Scan for the cell matching the given text and deliver its (X, Y) coordinate at center. 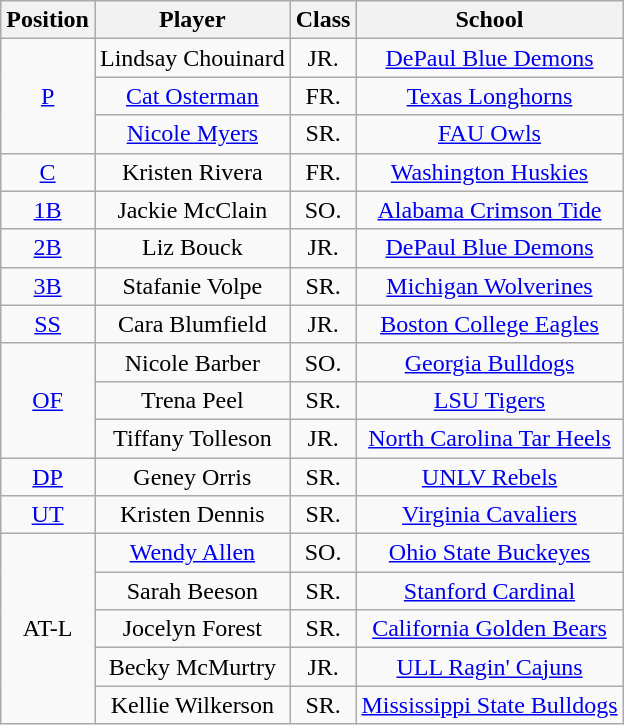
Jackie McClain (192, 210)
Kristen Rivera (192, 172)
Kristen Dennis (192, 515)
Kellie Wilkerson (192, 705)
Position (48, 20)
Sarah Beeson (192, 591)
Cat Osterman (192, 96)
LSU Tigers (490, 400)
Mississippi State Bulldogs (490, 705)
OF (48, 400)
2B (48, 248)
P (48, 96)
1B (48, 210)
Cara Blumfield (192, 324)
DP (48, 477)
Nicole Barber (192, 362)
Liz Bouck (192, 248)
Georgia Bulldogs (490, 362)
Player (192, 20)
Boston College Eagles (490, 324)
UT (48, 515)
California Golden Bears (490, 629)
Nicole Myers (192, 134)
FAU Owls (490, 134)
School (490, 20)
Becky McMurtry (192, 667)
UNLV Rebels (490, 477)
Virginia Cavaliers (490, 515)
Texas Longhorns (490, 96)
Trena Peel (192, 400)
Alabama Crimson Tide (490, 210)
Class (323, 20)
Ohio State Buckeyes (490, 553)
Stafanie Volpe (192, 286)
Michigan Wolverines (490, 286)
AT-L (48, 629)
Stanford Cardinal (490, 591)
Geney Orris (192, 477)
C (48, 172)
Tiffany Tolleson (192, 438)
Wendy Allen (192, 553)
North Carolina Tar Heels (490, 438)
Jocelyn Forest (192, 629)
Lindsay Chouinard (192, 58)
SS (48, 324)
3B (48, 286)
ULL Ragin' Cajuns (490, 667)
Washington Huskies (490, 172)
